Scan for the cell matching the given text and deliver its [X, Y] coordinate at center. 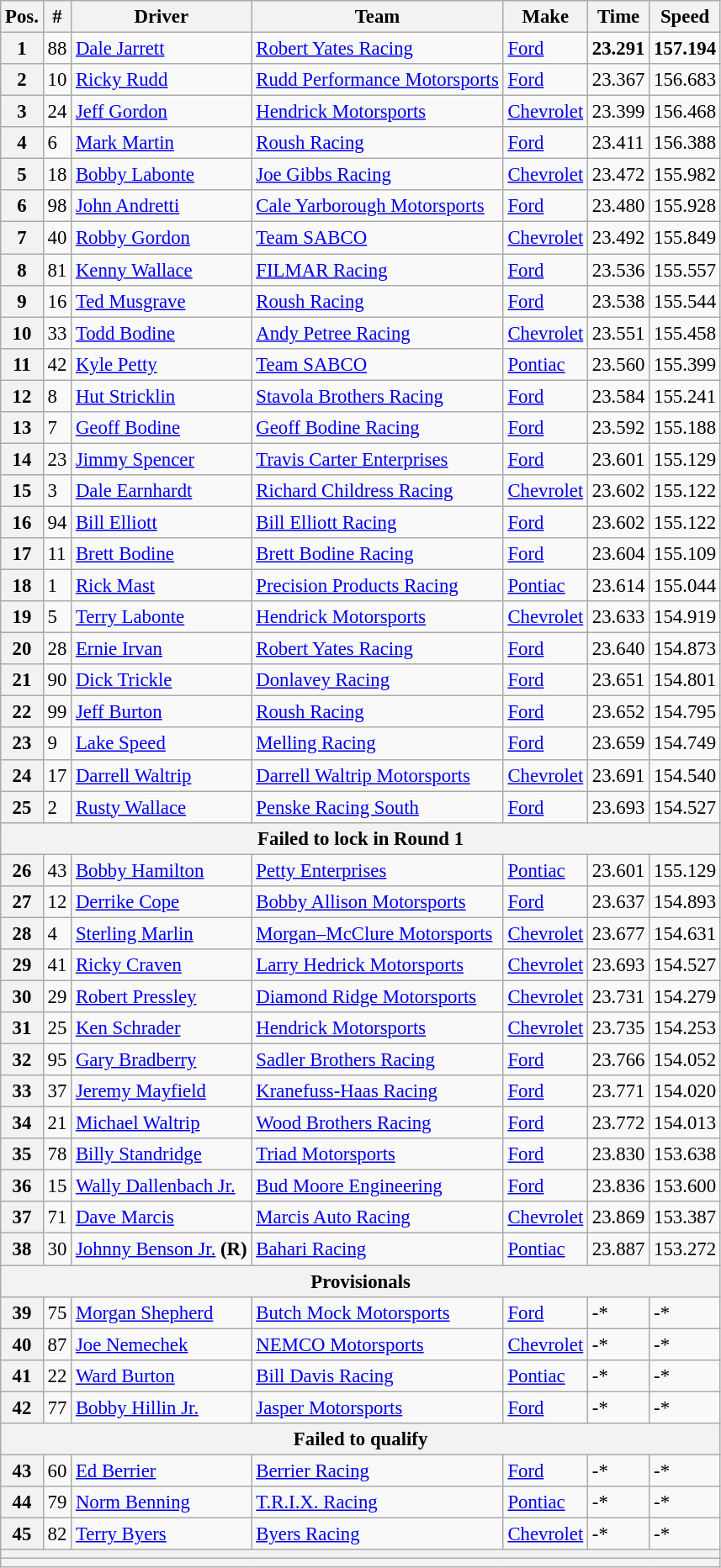
Jimmy Spencer [162, 459]
23.652 [619, 712]
Kranefuss-Haas Racing [377, 1091]
23.887 [619, 1249]
Diamond Ridge Motorsports [377, 996]
23.766 [619, 1060]
98 [57, 206]
Ricky Rudd [162, 80]
Joe Nemechek [162, 1344]
Robby Gordon [162, 238]
Larry Hedrick Motorsports [377, 965]
23.677 [619, 933]
35 [22, 1154]
Lake Speed [162, 744]
155.544 [685, 301]
Bud Moore Engineering [377, 1186]
Michael Waltrip [162, 1123]
154.873 [685, 649]
Bahari Racing [377, 1249]
19 [22, 617]
Bobby Allison Motorsports [377, 902]
T.R.I.X. Racing [377, 1502]
Kyle Petty [162, 364]
Dale Earnhardt [162, 491]
77 [57, 1407]
Marcis Auto Racing [377, 1218]
154.020 [685, 1091]
87 [57, 1344]
75 [57, 1312]
99 [57, 712]
Dale Jarrett [162, 49]
Derrike Cope [162, 902]
Ed Berrier [162, 1470]
23.291 [619, 49]
23.633 [619, 617]
23.492 [619, 238]
34 [22, 1123]
23.538 [619, 301]
154.540 [685, 775]
Bill Elliott Racing [377, 522]
Norm Benning [162, 1502]
23.640 [619, 649]
Stavola Brothers Racing [377, 396]
Darrell Waltrip [162, 775]
23.772 [619, 1123]
154.052 [685, 1060]
Precision Products Racing [377, 586]
Robert Pressley [162, 996]
Brett Bodine [162, 554]
John Andretti [162, 206]
Speed [685, 17]
Penske Racing South [377, 807]
23.604 [619, 554]
13 [22, 428]
Jasper Motorsports [377, 1407]
Sadler Brothers Racing [377, 1060]
Ernie Irvan [162, 649]
# [57, 17]
Pos. [22, 17]
Mark Martin [162, 143]
23.536 [619, 270]
157.194 [685, 49]
156.468 [685, 112]
Morgan Shepherd [162, 1312]
Ward Burton [162, 1375]
153.600 [685, 1186]
23.584 [619, 396]
155.241 [685, 396]
82 [57, 1534]
154.631 [685, 933]
Joe Gibbs Racing [377, 175]
23.614 [619, 586]
154.279 [685, 996]
Provisionals [361, 1281]
155.557 [685, 270]
Rusty Wallace [162, 807]
60 [57, 1470]
Richard Childress Racing [377, 491]
Rick Mast [162, 586]
Geoff Bodine [162, 428]
23.399 [619, 112]
26 [22, 870]
Brett Bodine Racing [377, 554]
88 [57, 49]
154.749 [685, 744]
154.253 [685, 1028]
Donlavey Racing [377, 680]
155.458 [685, 333]
NEMCO Motorsports [377, 1344]
23.651 [619, 680]
156.683 [685, 80]
23.367 [619, 80]
39 [22, 1312]
Wood Brothers Racing [377, 1123]
36 [22, 1186]
Failed to qualify [361, 1439]
Terry Labonte [162, 617]
Bill Davis Racing [377, 1375]
Darrell Waltrip Motorsports [377, 775]
38 [22, 1249]
23.411 [619, 143]
Driver [162, 17]
155.928 [685, 206]
Triad Motorsports [377, 1154]
90 [57, 680]
Terry Byers [162, 1534]
154.795 [685, 712]
Morgan–McClure Motorsports [377, 933]
156.388 [685, 143]
Bobby Labonte [162, 175]
Gary Bradberry [162, 1060]
23.551 [619, 333]
23.869 [619, 1218]
Bill Elliott [162, 522]
155.399 [685, 364]
155.849 [685, 238]
20 [22, 649]
Hut Stricklin [162, 396]
32 [22, 1060]
Melling Racing [377, 744]
23.830 [619, 1154]
Todd Bodine [162, 333]
Time [619, 17]
Andy Petree Racing [377, 333]
Make [545, 17]
Travis Carter Enterprises [377, 459]
45 [22, 1534]
94 [57, 522]
Bobby Hillin Jr. [162, 1407]
23.560 [619, 364]
44 [22, 1502]
71 [57, 1218]
Failed to lock in Round 1 [361, 838]
Jeff Burton [162, 712]
Kenny Wallace [162, 270]
27 [22, 902]
23.771 [619, 1091]
23.659 [619, 744]
Butch Mock Motorsports [377, 1312]
155.188 [685, 428]
23.731 [619, 996]
Team [377, 17]
Jeremy Mayfield [162, 1091]
23.637 [619, 902]
154.801 [685, 680]
14 [22, 459]
Dick Trickle [162, 680]
Ken Schrader [162, 1028]
Berrier Racing [377, 1470]
23.836 [619, 1186]
Sterling Marlin [162, 933]
154.893 [685, 902]
155.982 [685, 175]
78 [57, 1154]
23.735 [619, 1028]
Rudd Performance Motorsports [377, 80]
Byers Racing [377, 1534]
79 [57, 1502]
153.272 [685, 1249]
23.691 [619, 775]
155.044 [685, 586]
23.480 [619, 206]
23.472 [619, 175]
Cale Yarborough Motorsports [377, 206]
155.109 [685, 554]
Wally Dallenbach Jr. [162, 1186]
Petty Enterprises [377, 870]
Jeff Gordon [162, 112]
95 [57, 1060]
154.013 [685, 1123]
Dave Marcis [162, 1218]
153.638 [685, 1154]
153.387 [685, 1218]
154.919 [685, 617]
81 [57, 270]
Geoff Bodine Racing [377, 428]
Bobby Hamilton [162, 870]
Ricky Craven [162, 965]
Ted Musgrave [162, 301]
31 [22, 1028]
Billy Standridge [162, 1154]
FILMAR Racing [377, 270]
Johnny Benson Jr. (R) [162, 1249]
23.592 [619, 428]
